Output the (x, y) coordinate of the center of the cell containing the given text.  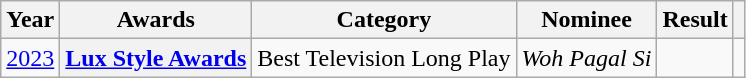
Nominee (586, 20)
Woh Pagal Si (586, 58)
Best Television Long Play (384, 58)
Lux Style Awards (156, 58)
2023 (30, 58)
Year (30, 20)
Result (695, 20)
Category (384, 20)
Awards (156, 20)
